Pinpoint the cell where the given text exists, returning its [X, Y] midpoint coordinate. 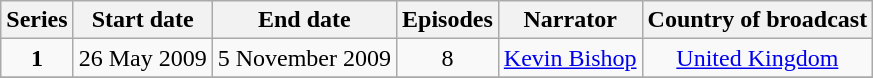
End date [304, 20]
Episodes [448, 20]
1 [37, 58]
Narrator [570, 20]
United Kingdom [758, 58]
Country of broadcast [758, 20]
Kevin Bishop [570, 58]
Start date [142, 20]
5 November 2009 [304, 58]
8 [448, 58]
26 May 2009 [142, 58]
Series [37, 20]
